Locate the cell with the specified text and output its (X, Y) center coordinate. 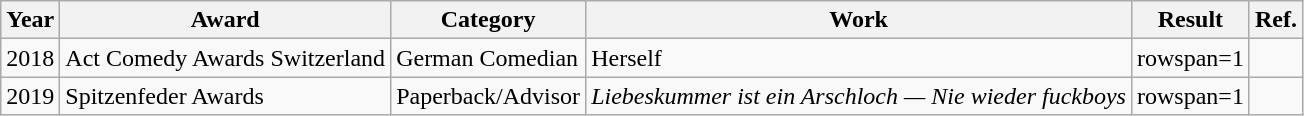
Category (488, 20)
Liebeskummer ist ein Arschloch — Nie wieder fuckboys (859, 96)
Paperback/Advisor (488, 96)
German Comedian (488, 58)
Award (226, 20)
2019 (30, 96)
2018 (30, 58)
Herself (859, 58)
Work (859, 20)
Year (30, 20)
Result (1190, 20)
Ref. (1276, 20)
Spitzenfeder Awards (226, 96)
Act Comedy Awards Switzerland (226, 58)
